Locate the cell with the specified text and output its [x, y] center coordinate. 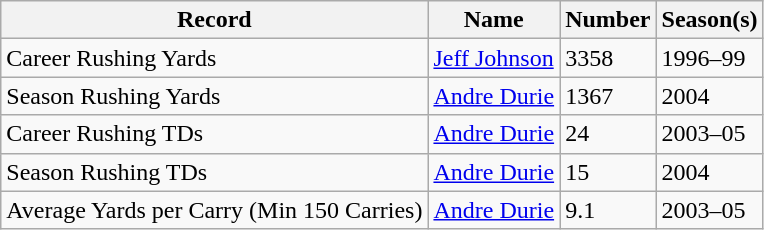
1367 [608, 96]
15 [608, 172]
9.1 [608, 210]
Average Yards per Carry (Min 150 Carries) [214, 210]
Number [608, 20]
Season Rushing TDs [214, 172]
Jeff Johnson [494, 58]
Name [494, 20]
Season Rushing Yards [214, 96]
Career Rushing TDs [214, 134]
3358 [608, 58]
1996–99 [710, 58]
Season(s) [710, 20]
Career Rushing Yards [214, 58]
Record [214, 20]
24 [608, 134]
